Find where the given text appears and provide that cell's center as [x, y] coordinate. 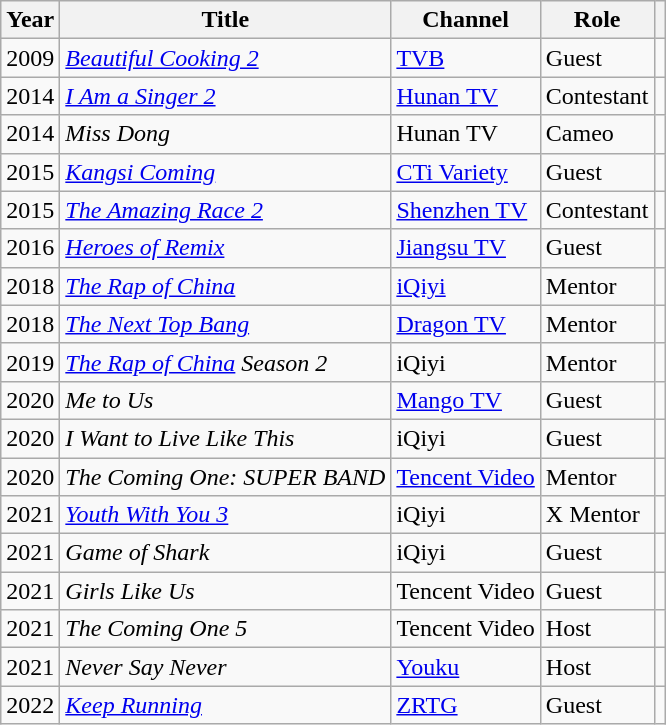
Cameo [597, 134]
The Rap of China Season 2 [226, 362]
Heroes of Remix [226, 248]
The Coming One: SUPER BAND [226, 477]
Role [597, 20]
The Rap of China [226, 286]
X Mentor [597, 515]
2019 [30, 362]
Beautiful Cooking 2 [226, 58]
Youth With You 3 [226, 515]
Youku [466, 667]
TVB [466, 58]
Me to Us [226, 400]
The Next Top Bang [226, 324]
The Coming One 5 [226, 629]
The Amazing Race 2 [226, 210]
CTi Variety [466, 172]
Jiangsu TV [466, 248]
Never Say Never [226, 667]
2009 [30, 58]
Dragon TV [466, 324]
Channel [466, 20]
ZRTG [466, 705]
Mango TV [466, 400]
I Am a Singer 2 [226, 96]
Game of Shark [226, 553]
2016 [30, 248]
Girls Like Us [226, 591]
Miss Dong [226, 134]
Kangsi Coming [226, 172]
Shenzhen TV [466, 210]
I Want to Live Like This [226, 438]
2022 [30, 705]
Year [30, 20]
Title [226, 20]
Keep Running [226, 705]
